Search for the cell housing the specified text and yield its (X, Y) center coordinate. 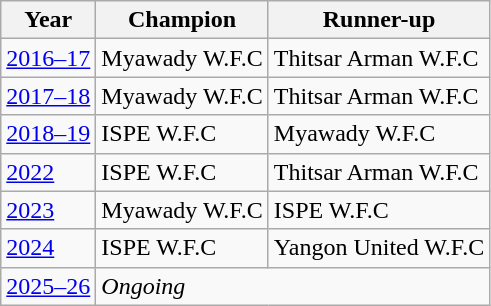
2024 (48, 248)
2025–26 (48, 286)
2023 (48, 210)
Runner-up (378, 20)
Ongoing (293, 286)
2017–18 (48, 96)
Champion (182, 20)
2018–19 (48, 134)
Year (48, 20)
2022 (48, 172)
Yangon United W.F.C (378, 248)
2016–17 (48, 58)
